Detect which cell encompasses the target text, then output its [X, Y] center coordinate. 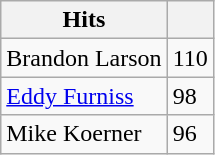
Eddy Furniss [84, 96]
Mike Koerner [84, 134]
Brandon Larson [84, 58]
96 [190, 134]
110 [190, 58]
98 [190, 96]
Hits [84, 20]
